Return the [x, y] coordinate for the center point of the cell that contains the specified text.  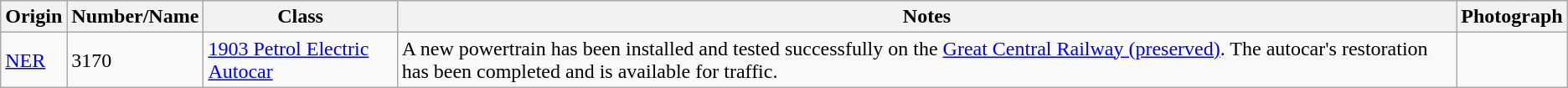
1903 Petrol Electric Autocar [300, 60]
Class [300, 17]
Origin [34, 17]
Photograph [1512, 17]
NER [34, 60]
Notes [926, 17]
Number/Name [136, 17]
3170 [136, 60]
